From the cell containing the given text, extract its center point as (X, Y) coordinate. 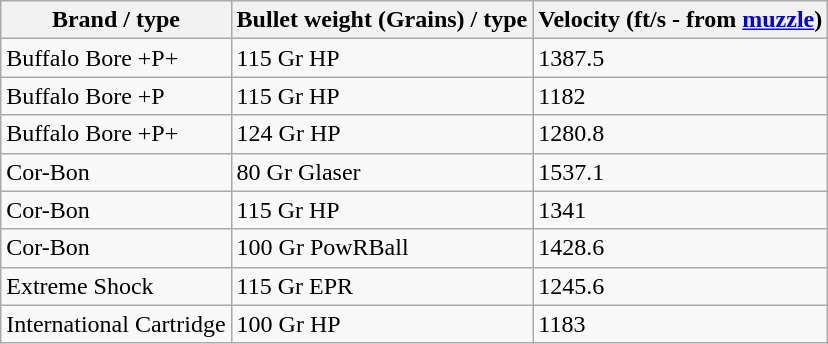
Extreme Shock (116, 286)
1182 (680, 96)
115 Gr EPR (382, 286)
Velocity (ft/s - from muzzle) (680, 20)
1245.6 (680, 286)
1183 (680, 324)
1428.6 (680, 248)
100 Gr HP (382, 324)
124 Gr HP (382, 134)
1280.8 (680, 134)
Brand / type (116, 20)
80 Gr Glaser (382, 172)
1387.5 (680, 58)
100 Gr PowRBall (382, 248)
1341 (680, 210)
International Cartridge (116, 324)
1537.1 (680, 172)
Buffalo Bore +P (116, 96)
Bullet weight (Grains) / type (382, 20)
